Capture the cell that displays the provided text and extract its [x, y] central coordinate. 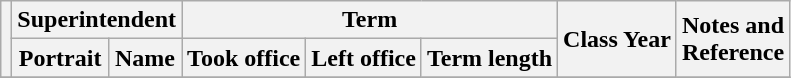
Took office [244, 58]
Portrait [60, 58]
Term length [489, 58]
Term [370, 20]
Left office [364, 58]
Notes andReference [732, 39]
Name [144, 58]
Superintendent [97, 20]
Class Year [618, 39]
